Determine the (X, Y) coordinate at the center of the cell enclosing the given text.  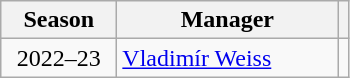
Manager (228, 20)
Vladimír Weiss (228, 58)
2022–23 (59, 58)
Season (59, 20)
